Find where the given text appears and provide that cell's center as (X, Y) coordinate. 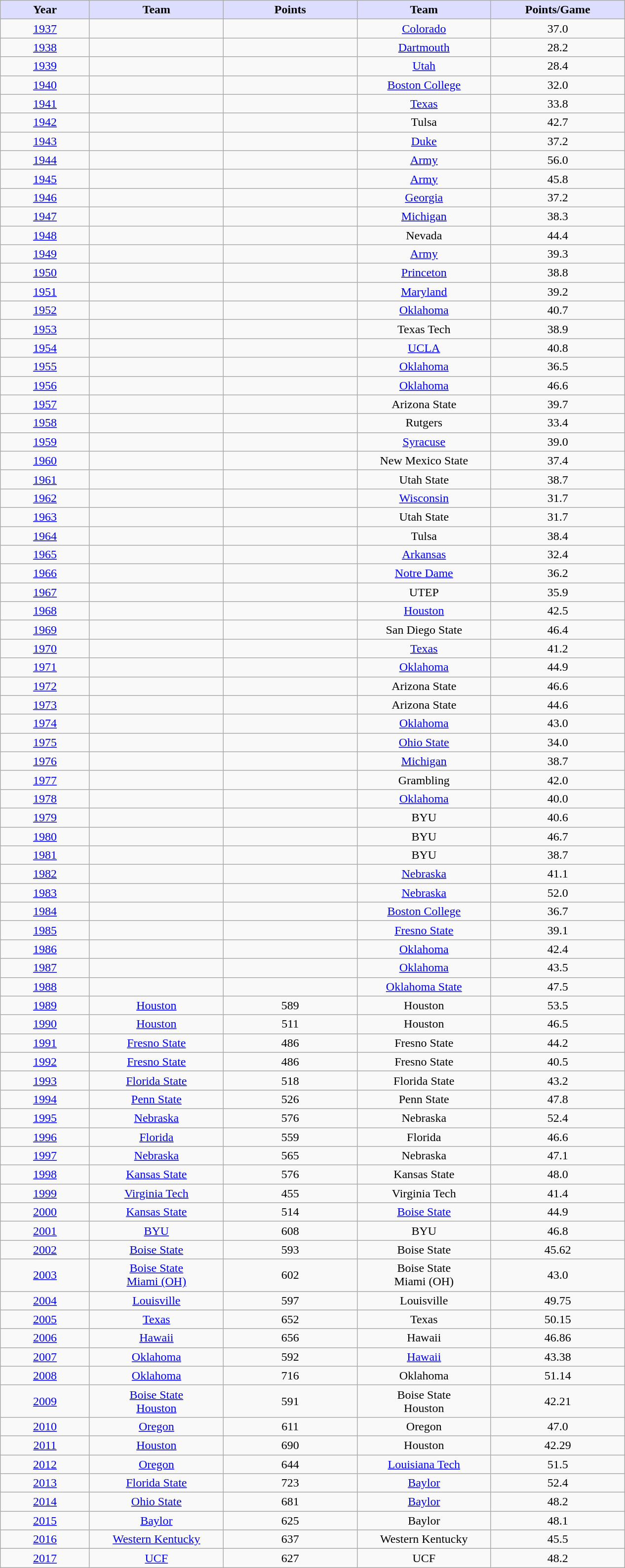
46.7 (558, 837)
1989 (45, 1005)
Maryland (424, 292)
1955 (45, 367)
56.0 (558, 160)
1995 (45, 1118)
35.9 (558, 592)
591 (290, 1401)
716 (290, 1376)
1977 (45, 780)
42.29 (558, 1445)
1997 (45, 1156)
Texas Tech (424, 329)
1974 (45, 724)
33.8 (558, 104)
28.2 (558, 47)
52.0 (558, 893)
38.8 (558, 273)
597 (290, 1300)
36.7 (558, 912)
50.15 (558, 1319)
690 (290, 1445)
40.6 (558, 817)
1947 (45, 216)
1942 (45, 122)
40.7 (558, 310)
Duke (424, 141)
592 (290, 1357)
UCLA (424, 348)
1960 (45, 460)
1957 (45, 404)
UTEP (424, 592)
2007 (45, 1357)
32.0 (558, 85)
1991 (45, 1043)
Dartmouth (424, 47)
42.4 (558, 949)
1966 (45, 574)
28.4 (558, 66)
51.5 (558, 1464)
1953 (45, 329)
34.0 (558, 742)
637 (290, 1539)
559 (290, 1137)
49.75 (558, 1300)
1994 (45, 1099)
47.8 (558, 1099)
1968 (45, 611)
39.1 (558, 930)
1941 (45, 104)
1949 (45, 254)
2001 (45, 1231)
44.2 (558, 1043)
1988 (45, 987)
1956 (45, 385)
38.9 (558, 329)
37.4 (558, 460)
45.5 (558, 1539)
1990 (45, 1024)
47.1 (558, 1156)
48.0 (558, 1175)
644 (290, 1464)
627 (290, 1558)
1938 (45, 47)
625 (290, 1521)
2005 (45, 1319)
2011 (45, 1445)
1961 (45, 479)
43.38 (558, 1357)
1967 (45, 592)
2010 (45, 1426)
1943 (45, 141)
38.3 (558, 216)
Year (45, 10)
36.2 (558, 574)
514 (290, 1212)
41.4 (558, 1193)
2014 (45, 1502)
39.3 (558, 254)
1984 (45, 912)
42.0 (558, 780)
1958 (45, 423)
1993 (45, 1080)
1962 (45, 498)
40.5 (558, 1062)
Points (290, 10)
45.62 (558, 1250)
Wisconsin (424, 498)
1959 (45, 442)
2000 (45, 1212)
1964 (45, 535)
723 (290, 1483)
1940 (45, 85)
2017 (45, 1558)
1939 (45, 66)
1951 (45, 292)
1970 (45, 649)
2009 (45, 1401)
Utah (424, 66)
2002 (45, 1250)
1999 (45, 1193)
40.0 (558, 799)
2004 (45, 1300)
2016 (45, 1539)
602 (290, 1275)
652 (290, 1319)
1948 (45, 235)
1987 (45, 968)
455 (290, 1193)
Oklahoma State (424, 987)
Arkansas (424, 555)
518 (290, 1080)
1998 (45, 1175)
1982 (45, 874)
1978 (45, 799)
1973 (45, 705)
Points/Game (558, 10)
Nevada (424, 235)
681 (290, 1502)
2006 (45, 1338)
1946 (45, 197)
38.4 (558, 535)
1983 (45, 893)
Georgia (424, 197)
2008 (45, 1376)
1981 (45, 855)
611 (290, 1426)
1986 (45, 949)
41.1 (558, 874)
New Mexico State (424, 460)
656 (290, 1338)
36.5 (558, 367)
589 (290, 1005)
511 (290, 1024)
608 (290, 1231)
1937 (45, 29)
2013 (45, 1483)
1965 (45, 555)
32.4 (558, 555)
593 (290, 1250)
43.5 (558, 968)
41.2 (558, 649)
43.2 (558, 1080)
33.4 (558, 423)
1952 (45, 310)
Grambling (424, 780)
1992 (45, 1062)
39.0 (558, 442)
Princeton (424, 273)
46.86 (558, 1338)
2003 (45, 1275)
Colorado (424, 29)
37.0 (558, 29)
40.8 (558, 348)
1944 (45, 160)
44.4 (558, 235)
1996 (45, 1137)
1976 (45, 761)
46.8 (558, 1231)
565 (290, 1156)
48.1 (558, 1521)
Syracuse (424, 442)
45.8 (558, 179)
1975 (45, 742)
1950 (45, 273)
46.5 (558, 1024)
39.2 (558, 292)
1980 (45, 837)
42.5 (558, 611)
39.7 (558, 404)
42.7 (558, 122)
Rutgers (424, 423)
42.21 (558, 1401)
Notre Dame (424, 574)
1972 (45, 686)
1979 (45, 817)
526 (290, 1099)
2012 (45, 1464)
Louisiana Tech (424, 1464)
1985 (45, 930)
51.14 (558, 1376)
2015 (45, 1521)
47.5 (558, 987)
1971 (45, 667)
1969 (45, 630)
47.0 (558, 1426)
1954 (45, 348)
46.4 (558, 630)
1963 (45, 517)
1945 (45, 179)
44.6 (558, 705)
San Diego State (424, 630)
53.5 (558, 1005)
